Return the [X, Y] coordinate for the center point of the cell that contains the specified text.  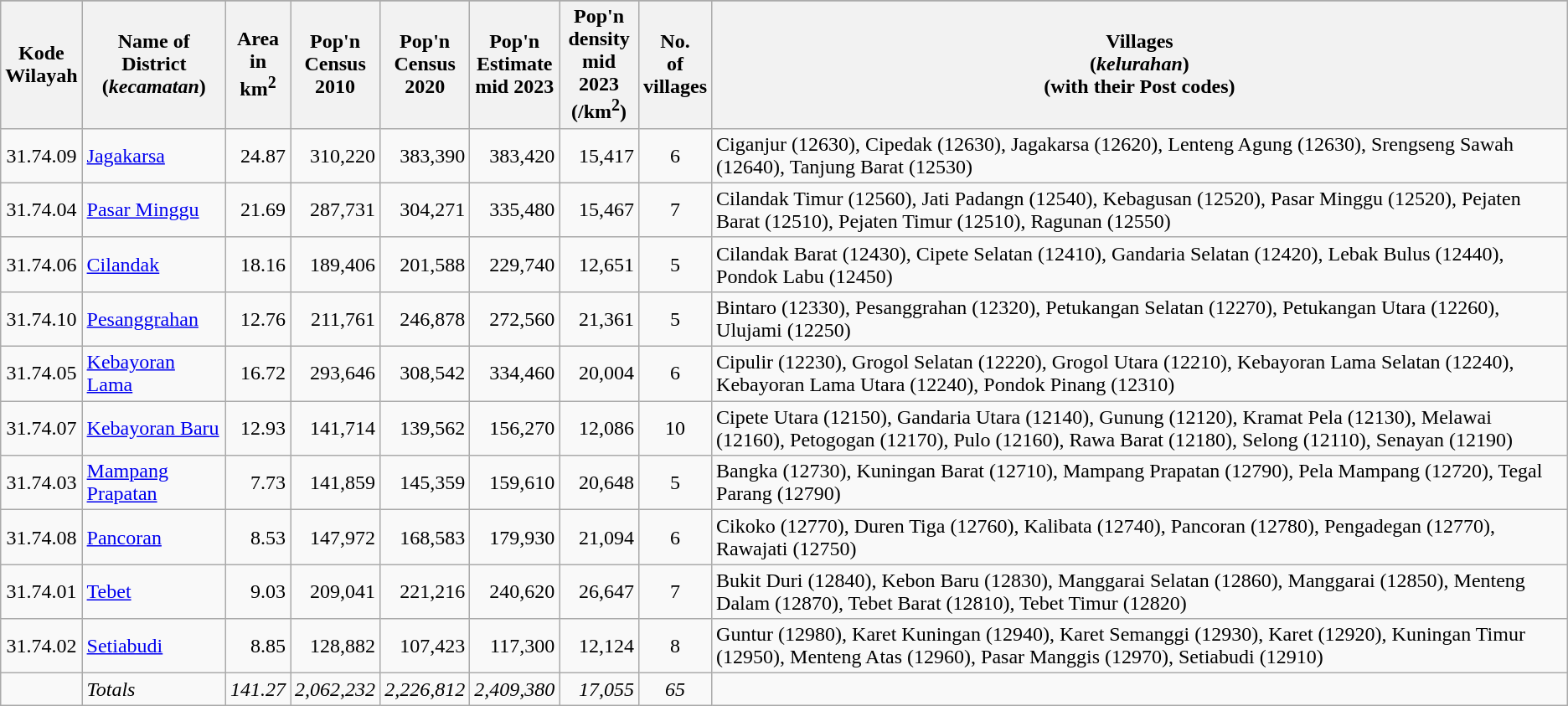
Kode Wilayah [42, 65]
31.74.10 [42, 318]
141,714 [335, 429]
211,761 [335, 318]
272,560 [514, 318]
24.87 [258, 156]
8 [675, 647]
31.74.06 [42, 265]
12,086 [600, 429]
Cilandak Barat (12430), Cipete Selatan (12410), Gandaria Selatan (12420), Lebak Bulus (12440), Pondok Labu (12450) [1140, 265]
Pesanggrahan [154, 318]
335,480 [514, 209]
310,220 [335, 156]
145,359 [426, 482]
179,930 [514, 538]
141,859 [335, 482]
117,300 [514, 647]
201,588 [426, 265]
31.74.07 [42, 429]
65 [675, 689]
9.03 [258, 591]
Villages (kelurahan)(with their Post codes) [1140, 65]
15,467 [600, 209]
Ciganjur (12630), Cipedak (12630), Jagakarsa (12620), Lenteng Agung (12630), Srengseng Sawah (12640), Tanjung Barat (12530) [1140, 156]
304,271 [426, 209]
2,409,380 [514, 689]
287,731 [335, 209]
189,406 [335, 265]
147,972 [335, 538]
12,651 [600, 265]
293,646 [335, 374]
139,562 [426, 429]
12.93 [258, 429]
20,648 [600, 482]
229,740 [514, 265]
Cilandak Timur (12560), Jati Padangn (12540), Kebagusan (12520), Pasar Minggu (12520), Pejaten Barat (12510), Pejaten Timur (12510), Ragunan (12550) [1140, 209]
209,041 [335, 591]
Pop'n density mid 2023 (/km2) [600, 65]
Area in km2 [258, 65]
12,124 [600, 647]
Cipulir (12230), Grogol Selatan (12220), Grogol Utara (12210), Kebayoran Lama Selatan (12240), Kebayoran Lama Utara (12240), Pondok Pinang (12310) [1140, 374]
21,361 [600, 318]
Pop'nEstimatemid 2023 [514, 65]
No. ofvillages [675, 65]
Kebayoran Baru [154, 429]
Cilandak [154, 265]
383,420 [514, 156]
31.74.08 [42, 538]
17,055 [600, 689]
31.74.02 [42, 647]
7.73 [258, 482]
26,647 [600, 591]
Jagakarsa [154, 156]
Tebet [154, 591]
168,583 [426, 538]
Pancoran [154, 538]
Totals [154, 689]
10 [675, 429]
2,226,812 [426, 689]
308,542 [426, 374]
159,610 [514, 482]
Pasar Minggu [154, 209]
Bukit Duri (12840), Kebon Baru (12830), Manggarai Selatan (12860), Manggarai (12850), Menteng Dalam (12870), Tebet Barat (12810), Tebet Timur (12820) [1140, 591]
21,094 [600, 538]
Name of District(kecamatan) [154, 65]
246,878 [426, 318]
31.74.05 [42, 374]
Mampang Prapatan [154, 482]
31.74.01 [42, 591]
Pop'nCensus2010 [335, 65]
Pop'nCensus2020 [426, 65]
383,390 [426, 156]
141.27 [258, 689]
16.72 [258, 374]
12.76 [258, 318]
21.69 [258, 209]
Kebayoran Lama [154, 374]
15,417 [600, 156]
18.16 [258, 265]
Bintaro (12330), Pesanggrahan (12320), Petukangan Selatan (12270), Petukangan Utara (12260), Ulujami (12250) [1140, 318]
334,460 [514, 374]
107,423 [426, 647]
221,216 [426, 591]
31.74.04 [42, 209]
2,062,232 [335, 689]
Setiabudi [154, 647]
20,004 [600, 374]
8.85 [258, 647]
156,270 [514, 429]
8.53 [258, 538]
Cikoko (12770), Duren Tiga (12760), Kalibata (12740), Pancoran (12780), Pengadegan (12770), Rawajati (12750) [1140, 538]
240,620 [514, 591]
31.74.09 [42, 156]
31.74.03 [42, 482]
128,882 [335, 647]
Bangka (12730), Kuningan Barat (12710), Mampang Prapatan (12790), Pela Mampang (12720), Tegal Parang (12790) [1140, 482]
